Locate the cell with the specified text and output its [x, y] center coordinate. 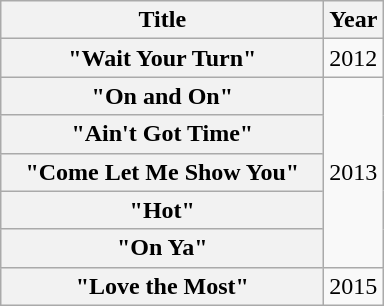
2015 [354, 286]
Title [162, 20]
Year [354, 20]
"Ain't Got Time" [162, 134]
2013 [354, 172]
"Wait Your Turn" [162, 58]
"Hot" [162, 210]
"On and On" [162, 96]
"Come Let Me Show You" [162, 172]
"Love the Most" [162, 286]
"On Ya" [162, 248]
2012 [354, 58]
